Scan for the cell matching the given text and deliver its (x, y) coordinate at center. 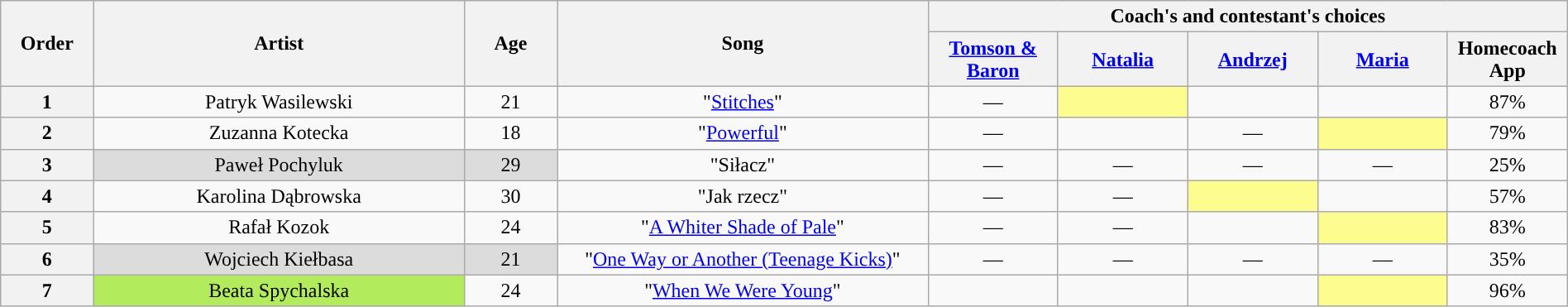
Beata Spychalska (280, 290)
35% (1507, 259)
Wojciech Kiełbasa (280, 259)
Age (510, 43)
Artist (280, 43)
2 (47, 133)
Tomson & Baron (992, 60)
"Jak rzecz" (743, 196)
Karolina Dąbrowska (280, 196)
30 (510, 196)
79% (1507, 133)
Patryk Wasilewski (280, 102)
"Siłacz" (743, 165)
Natalia (1123, 60)
7 (47, 290)
1 (47, 102)
83% (1507, 228)
5 (47, 228)
29 (510, 165)
Andrzej (1252, 60)
57% (1507, 196)
Homecoach App (1507, 60)
Maria (1383, 60)
96% (1507, 290)
25% (1507, 165)
"Powerful" (743, 133)
Zuzanna Kotecka (280, 133)
Paweł Pochyluk (280, 165)
18 (510, 133)
4 (47, 196)
"When We Were Young" (743, 290)
"One Way or Another (Teenage Kicks)" (743, 259)
87% (1507, 102)
Coach's and contestant's choices (1247, 17)
3 (47, 165)
6 (47, 259)
"A Whiter Shade of Pale" (743, 228)
Song (743, 43)
Order (47, 43)
"Stitches" (743, 102)
Rafał Kozok (280, 228)
